Extract the (x, y) coordinate from the center of the cell holding the provided text.  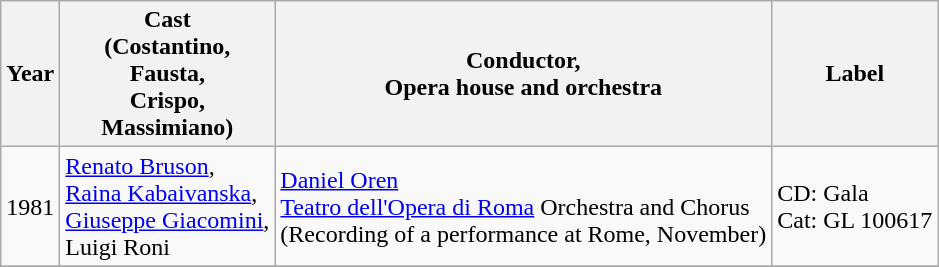
CD: GalaCat: GL 100617 (855, 206)
Renato Bruson,Raina Kabaivanska,Giuseppe Giacomini,Luigi Roni (168, 206)
Label (855, 74)
Year (30, 74)
Conductor,Opera house and orchestra (524, 74)
Cast (Costantino,Fausta,Crispo,Massimiano) (168, 74)
1981 (30, 206)
Daniel OrenTeatro dell'Opera di Roma Orchestra and Chorus(Recording of a performance at Rome, November) (524, 206)
